Determine the [x, y] coordinate at the center of the cell enclosing the given text.  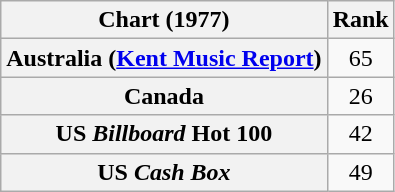
49 [360, 172]
26 [360, 96]
Australia (Kent Music Report) [164, 58]
Chart (1977) [164, 20]
42 [360, 134]
Canada [164, 96]
65 [360, 58]
US Cash Box [164, 172]
US Billboard Hot 100 [164, 134]
Rank [360, 20]
